Scan for the cell matching the given text and deliver its (x, y) coordinate at center. 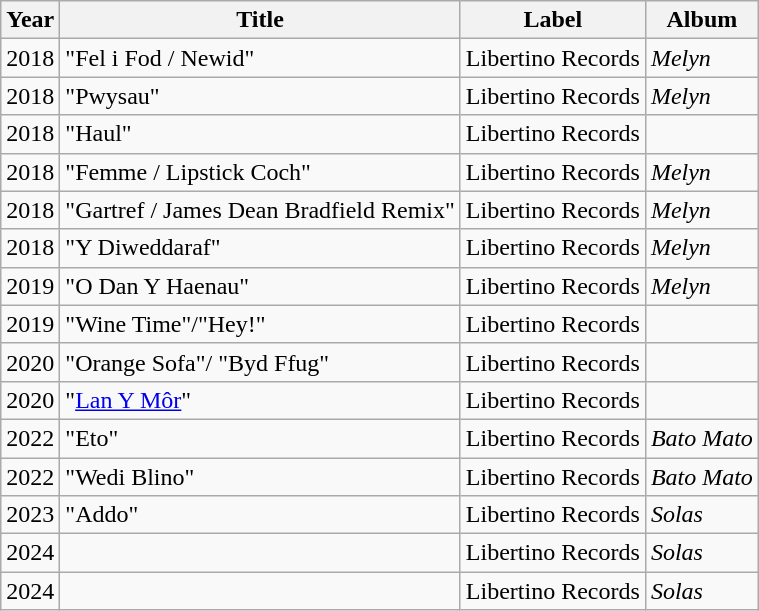
"Pwysau" (260, 96)
2023 (30, 515)
"Wedi Blino" (260, 477)
Title (260, 20)
"Addo" (260, 515)
"Eto" (260, 438)
"Wine Time"/"Hey!" (260, 324)
Year (30, 20)
Album (702, 20)
"Haul" (260, 134)
"Lan Y Môr" (260, 400)
"Orange Sofa"/ "Byd Ffug" (260, 362)
Label (552, 20)
"Y Diweddaraf" (260, 248)
"Fel i Fod / Newid" (260, 58)
"O Dan Y Haenau" (260, 286)
"Gartref / James Dean Bradfield Remix" (260, 210)
"Femme / Lipstick Coch" (260, 172)
